Return (x, y) of the center of cell containing provided text 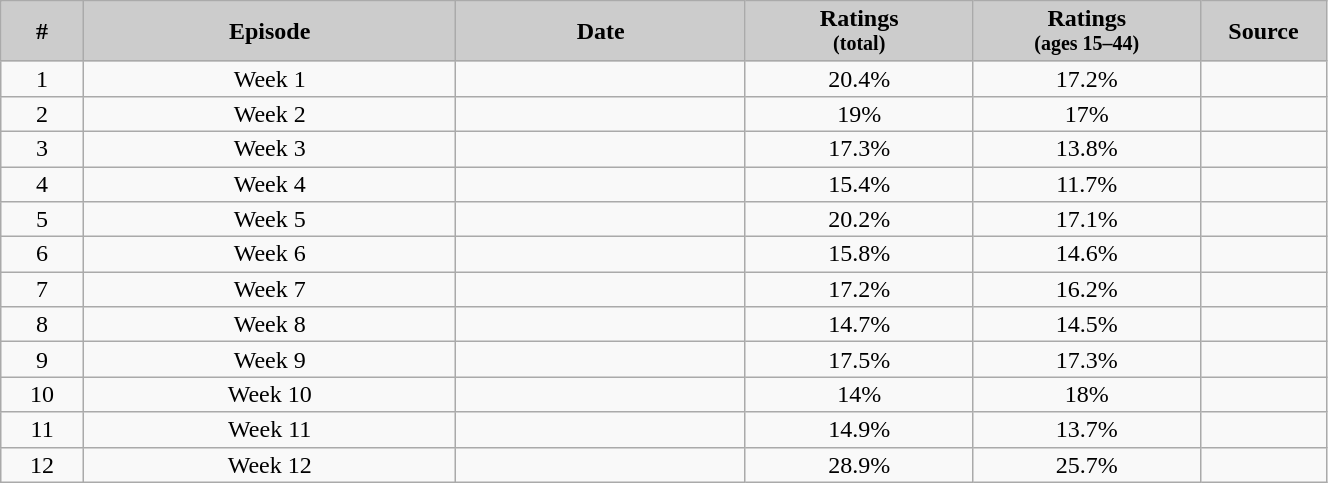
6 (42, 254)
5 (42, 220)
Week 6 (269, 254)
17% (1087, 114)
Date (601, 32)
13.7% (1087, 430)
Week 2 (269, 114)
28.9% (859, 464)
7 (42, 290)
Episode (269, 32)
20.4% (859, 78)
20.2% (859, 220)
19% (859, 114)
14% (859, 394)
Week 12 (269, 464)
11 (42, 430)
Week 4 (269, 184)
Week 8 (269, 324)
# (42, 32)
25.7% (1087, 464)
11.7% (1087, 184)
Week 9 (269, 360)
Source (1264, 32)
Ratings(ages 15–44) (1087, 32)
9 (42, 360)
14.5% (1087, 324)
3 (42, 148)
1 (42, 78)
17.5% (859, 360)
Week 1 (269, 78)
Week 10 (269, 394)
15.4% (859, 184)
4 (42, 184)
14.9% (859, 430)
Week 11 (269, 430)
14.6% (1087, 254)
12 (42, 464)
14.7% (859, 324)
16.2% (1087, 290)
10 (42, 394)
Week 5 (269, 220)
Week 3 (269, 148)
13.8% (1087, 148)
17.1% (1087, 220)
Week 7 (269, 290)
Ratings(total) (859, 32)
2 (42, 114)
18% (1087, 394)
15.8% (859, 254)
8 (42, 324)
